Output the (X, Y) coordinate of the center of the cell containing the given text.  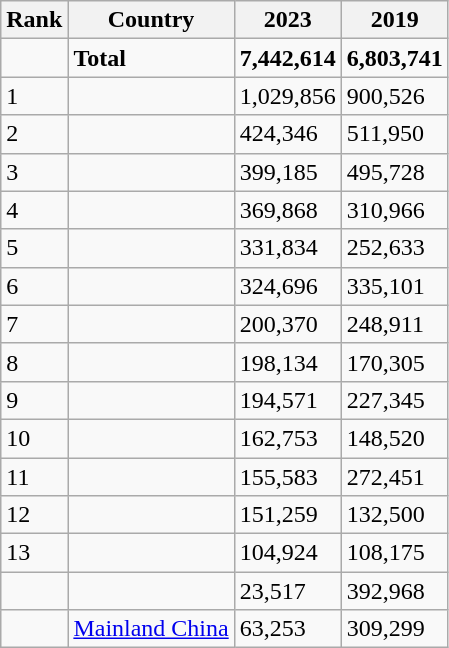
7,442,614 (288, 58)
9 (34, 400)
227,345 (394, 400)
12 (34, 515)
2 (34, 134)
309,299 (394, 629)
23,517 (288, 591)
11 (34, 477)
6 (34, 286)
132,500 (394, 515)
252,633 (394, 248)
198,134 (288, 362)
104,924 (288, 553)
424,346 (288, 134)
272,451 (394, 477)
162,753 (288, 438)
Country (151, 20)
1,029,856 (288, 96)
5 (34, 248)
170,305 (394, 362)
248,911 (394, 324)
900,526 (394, 96)
6,803,741 (394, 58)
511,950 (394, 134)
8 (34, 362)
399,185 (288, 172)
335,101 (394, 286)
495,728 (394, 172)
155,583 (288, 477)
2019 (394, 20)
200,370 (288, 324)
324,696 (288, 286)
151,259 (288, 515)
7 (34, 324)
369,868 (288, 210)
Mainland China (151, 629)
331,834 (288, 248)
194,571 (288, 400)
108,175 (394, 553)
4 (34, 210)
10 (34, 438)
310,966 (394, 210)
392,968 (394, 591)
148,520 (394, 438)
13 (34, 553)
Total (151, 58)
2023 (288, 20)
1 (34, 96)
Rank (34, 20)
63,253 (288, 629)
3 (34, 172)
